Identify which cell holds the provided text, then report its (x, y) central coordinate. 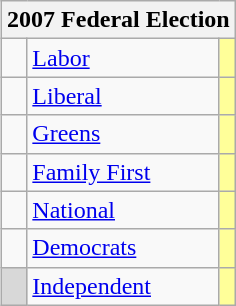
Independent (123, 286)
Democrats (123, 248)
Liberal (123, 96)
Family First (123, 172)
Greens (123, 134)
National (123, 210)
Labor (123, 58)
2007 Federal Election (119, 20)
